From the cell containing the given text, extract its center point as (X, Y) coordinate. 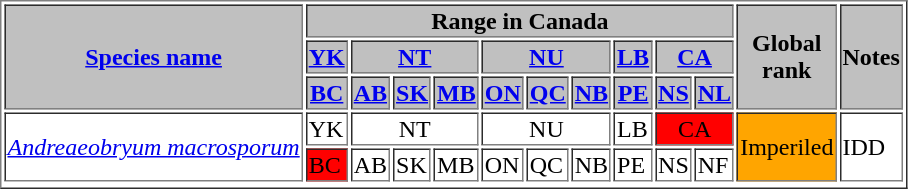
Notes (870, 56)
NF (714, 164)
NL (714, 92)
Global rank (786, 56)
Species name (153, 56)
IDD (870, 146)
Imperiled (786, 146)
Andreaeobryum macrosporum (153, 146)
Range in Canada (520, 20)
